Capture the cell that displays the provided text and extract its (X, Y) central coordinate. 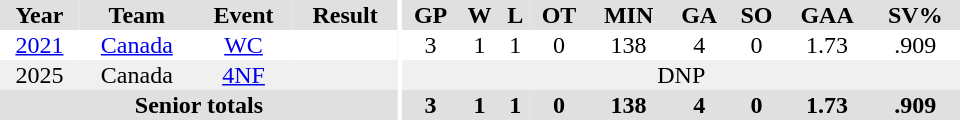
GP (431, 15)
SO (756, 15)
OT (559, 15)
MIN (628, 15)
SV% (916, 15)
Event (244, 15)
4NF (244, 75)
DNP (682, 75)
Year (40, 15)
GAA (826, 15)
Senior totals (199, 105)
2025 (40, 75)
W (480, 15)
Team (137, 15)
Result (345, 15)
L (514, 15)
GA (699, 15)
2021 (40, 45)
WC (244, 45)
